Find where the given text appears and provide that cell's center as [X, Y] coordinate. 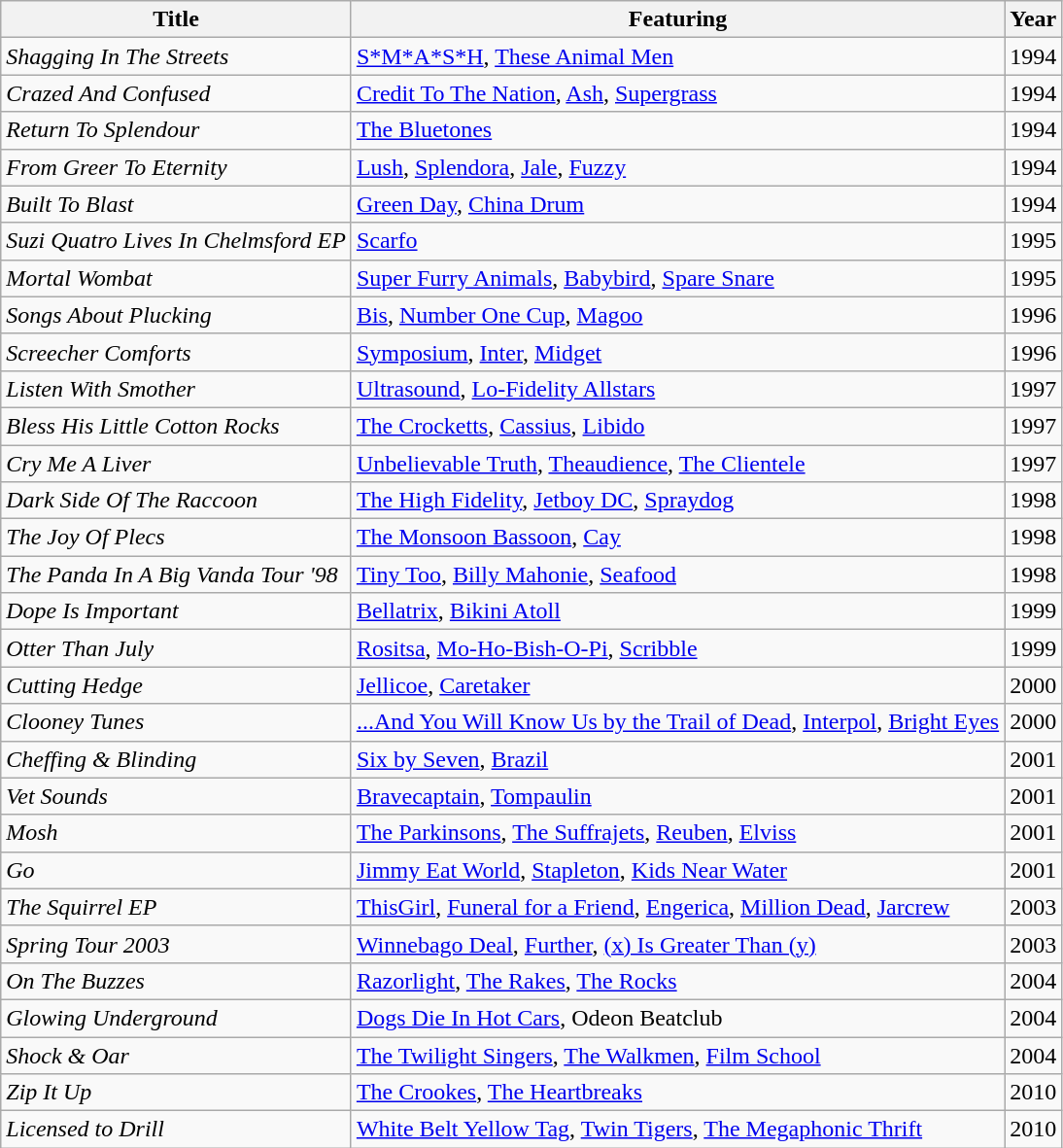
The Twilight Singers, The Walkmen, Film School [677, 1055]
The Parkinsons, The Suffrajets, Reuben, Elviss [677, 833]
Rositsa, Mo-Ho-Bish-O-Pi, Scribble [677, 648]
Featuring [677, 19]
...And You Will Know Us by the Trail of Dead, Interpol, Bright Eyes [677, 722]
Go [177, 870]
Listen With Smother [177, 389]
Zip It Up [177, 1093]
The High Fidelity, Jetboy DC, Spraydog [677, 501]
Clooney Tunes [177, 722]
Shagging In The Streets [177, 56]
Mosh [177, 833]
Dark Side Of The Raccoon [177, 501]
S*M*A*S*H, These Animal Men [677, 56]
Licensed to Drill [177, 1130]
Scarfo [677, 241]
Symposium, Inter, Midget [677, 352]
Cry Me A Liver [177, 464]
Otter Than July [177, 648]
Glowing Underground [177, 1018]
The Joy Of Plecs [177, 538]
Ultrasound, Lo-Fidelity Allstars [677, 389]
Screecher Comforts [177, 352]
Jellicoe, Caretaker [677, 685]
Dope Is Important [177, 611]
Credit To The Nation, Ash, Supergrass [677, 93]
Bis, Number One Cup, Magoo [677, 315]
White Belt Yellow Tag, Twin Tigers, The Megaphonic Thrift [677, 1130]
Suzi Quatro Lives In Chelmsford EP [177, 241]
The Crocketts, Cassius, Libido [677, 426]
Shock & Oar [177, 1055]
Dogs Die In Hot Cars, Odeon Beatclub [677, 1018]
The Monsoon Bassoon, Cay [677, 538]
Razorlight, The Rakes, The Rocks [677, 981]
Winnebago Deal, Further, (x) Is Greater Than (y) [677, 944]
Green Day, China Drum [677, 204]
Mortal Wombat [177, 278]
Songs About Plucking [177, 315]
Jimmy Eat World, Stapleton, Kids Near Water [677, 870]
Crazed And Confused [177, 93]
Vet Sounds [177, 796]
The Squirrel EP [177, 907]
From Greer To Eternity [177, 167]
Spring Tour 2003 [177, 944]
Cutting Hedge [177, 685]
Built To Blast [177, 204]
Tiny Too, Billy Mahonie, Seafood [677, 574]
Cheffing & Blinding [177, 759]
Unbelievable Truth, Theaudience, The Clientele [677, 464]
Bellatrix, Bikini Atoll [677, 611]
Lush, Splendora, Jale, Fuzzy [677, 167]
Bless His Little Cotton Rocks [177, 426]
The Bluetones [677, 130]
Title [177, 19]
Year [1034, 19]
Return To Splendour [177, 130]
Bravecaptain, Tompaulin [677, 796]
The Panda In A Big Vanda Tour '98 [177, 574]
The Crookes, The Heartbreaks [677, 1093]
Super Furry Animals, Babybird, Spare Snare [677, 278]
On The Buzzes [177, 981]
Six by Seven, Brazil [677, 759]
ThisGirl, Funeral for a Friend, Engerica, Million Dead, Jarcrew [677, 907]
